Determine the [x, y] coordinate at the center of the cell enclosing the given text.  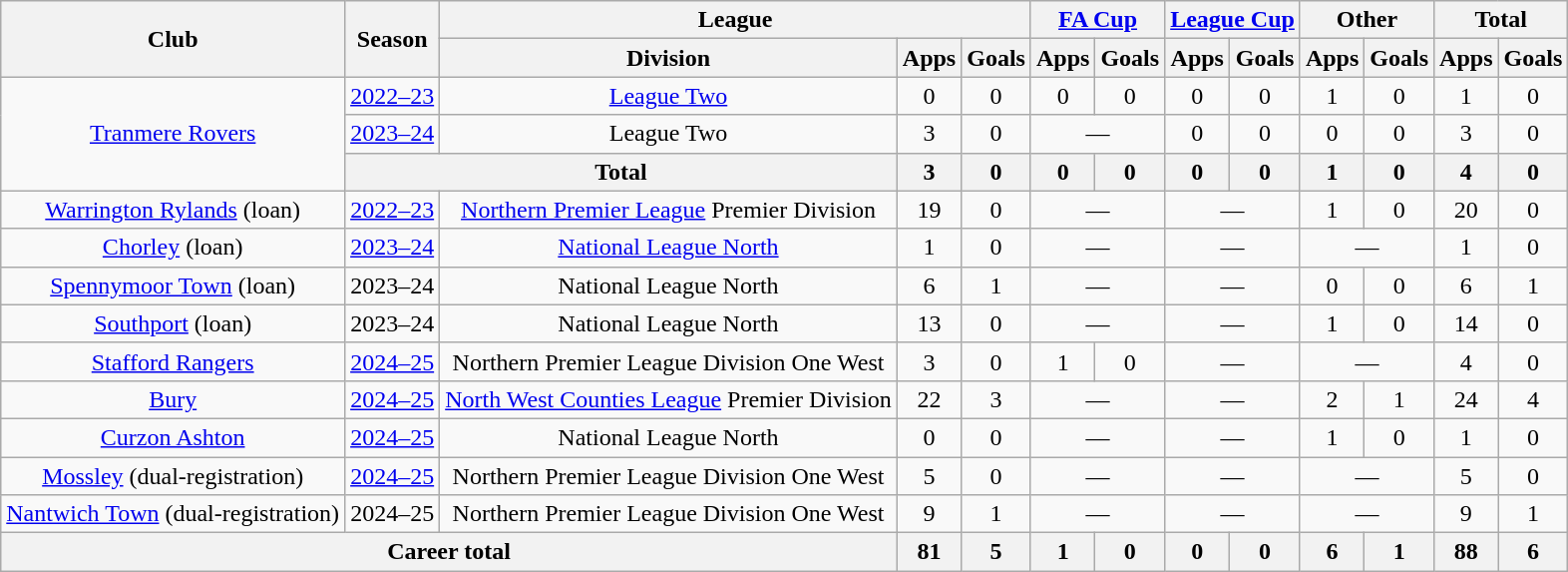
Career total [449, 552]
North West Counties League Premier Division [668, 399]
Division [668, 58]
League Cup [1233, 20]
Curzon Ashton [174, 437]
Club [174, 39]
24 [1466, 399]
Chorley (loan) [174, 248]
81 [929, 552]
Stafford Rangers [174, 361]
Northern Premier League Premier Division [668, 210]
19 [929, 210]
22 [929, 399]
Mossley (dual-registration) [174, 476]
League [736, 20]
Bury [174, 399]
2 [1332, 399]
Season [393, 39]
Spennymoor Town (loan) [174, 286]
88 [1466, 552]
FA Cup [1097, 20]
13 [929, 323]
Other [1367, 20]
Southport (loan) [174, 323]
20 [1466, 210]
Warrington Rylands (loan) [174, 210]
14 [1466, 323]
Tranmere Rovers [174, 134]
Nantwich Town (dual-registration) [174, 514]
